Extract the (x, y) coordinate from the center of the cell holding the provided text.  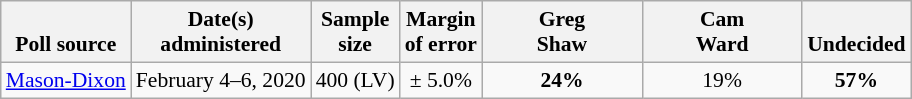
19% (722, 80)
CamWard (722, 32)
Mason-Dixon (66, 80)
24% (562, 80)
Undecided (856, 32)
400 (LV) (356, 80)
57% (856, 80)
Samplesize (356, 32)
GregShaw (562, 32)
February 4–6, 2020 (221, 80)
Marginof error (441, 32)
Date(s)administered (221, 32)
Poll source (66, 32)
± 5.0% (441, 80)
